Identify which cell holds the provided text, then report its [x, y] central coordinate. 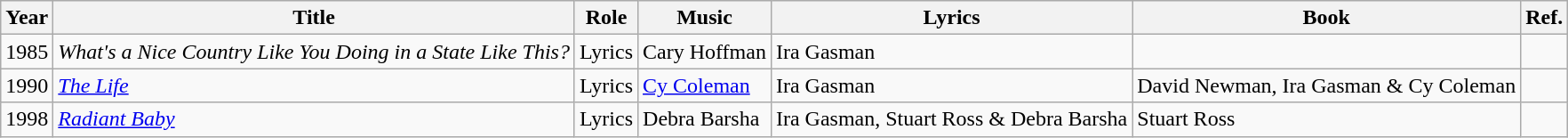
David Newman, Ira Gasman & Cy Coleman [1326, 85]
Ref. [1545, 18]
Stuart Ross [1326, 119]
What's a Nice Country Like You Doing in a State Like This? [315, 52]
Ira Gasman, Stuart Ross & Debra Barsha [951, 119]
Cary Hoffman [705, 52]
1985 [27, 52]
Title [315, 18]
Radiant Baby [315, 119]
The Life [315, 85]
Role [606, 18]
Debra Barsha [705, 119]
Book [1326, 18]
1998 [27, 119]
Music [705, 18]
Year [27, 18]
Cy Coleman [705, 85]
1990 [27, 85]
